Determine the [x, y] coordinate at the center of the cell enclosing the given text.  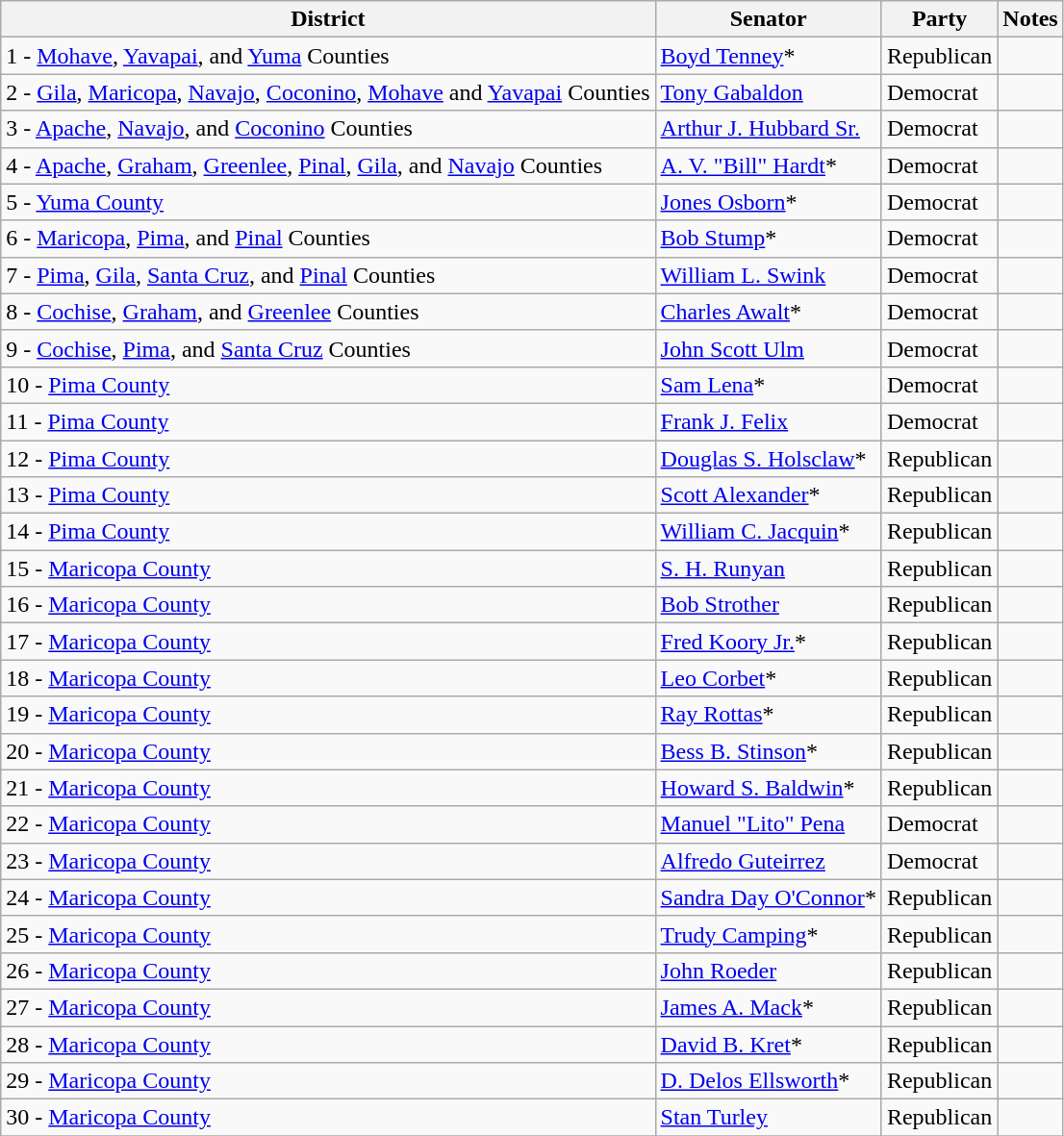
2 - Gila, Maricopa, Navajo, Coconino, Mohave and Yavapai Counties [328, 92]
4 - Apache, Graham, Greenlee, Pinal, Gila, and Navajo Counties [328, 165]
Frank J. Felix [768, 421]
Boyd Tenney* [768, 56]
S. H. Runyan [768, 568]
Howard S. Baldwin* [768, 788]
23 - Maricopa County [328, 861]
Stan Turley [768, 1118]
Ray Rottas* [768, 715]
25 - Maricopa County [328, 934]
16 - Maricopa County [328, 605]
District [328, 19]
5 - Yuma County [328, 202]
14 - Pima County [328, 532]
Notes [1030, 19]
Sam Lena* [768, 385]
8 - Cochise, Graham, and Greenlee Counties [328, 312]
7 - Pima, Gila, Santa Cruz, and Pinal Counties [328, 275]
Jones Osborn* [768, 202]
9 - Cochise, Pima, and Santa Cruz Counties [328, 348]
11 - Pima County [328, 421]
26 - Maricopa County [328, 971]
22 - Maricopa County [328, 824]
James A. Mack* [768, 1007]
William L. Swink [768, 275]
Manuel "Lito" Pena [768, 824]
Tony Gabaldon [768, 92]
Leo Corbet* [768, 678]
12 - Pima County [328, 459]
John Roeder [768, 971]
A. V. "Bill" Hardt* [768, 165]
Fred Koory Jr.* [768, 642]
Charles Awalt* [768, 312]
Arthur J. Hubbard Sr. [768, 129]
30 - Maricopa County [328, 1118]
Senator [768, 19]
17 - Maricopa County [328, 642]
24 - Maricopa County [328, 897]
19 - Maricopa County [328, 715]
Bob Strother [768, 605]
Bob Stump* [768, 239]
28 - Maricopa County [328, 1044]
Trudy Camping* [768, 934]
D. Delos Ellsworth* [768, 1081]
Party [939, 19]
3 - Apache, Navajo, and Coconino Counties [328, 129]
Sandra Day O'Connor* [768, 897]
27 - Maricopa County [328, 1007]
Scott Alexander* [768, 495]
15 - Maricopa County [328, 568]
10 - Pima County [328, 385]
1 - Mohave, Yavapai, and Yuma Counties [328, 56]
21 - Maricopa County [328, 788]
18 - Maricopa County [328, 678]
David B. Kret* [768, 1044]
29 - Maricopa County [328, 1081]
William C. Jacquin* [768, 532]
Douglas S. Holsclaw* [768, 459]
20 - Maricopa County [328, 751]
6 - Maricopa, Pima, and Pinal Counties [328, 239]
John Scott Ulm [768, 348]
Alfredo Guteirrez [768, 861]
Bess B. Stinson* [768, 751]
13 - Pima County [328, 495]
